From the cell containing the given text, extract its center point as [X, Y] coordinate. 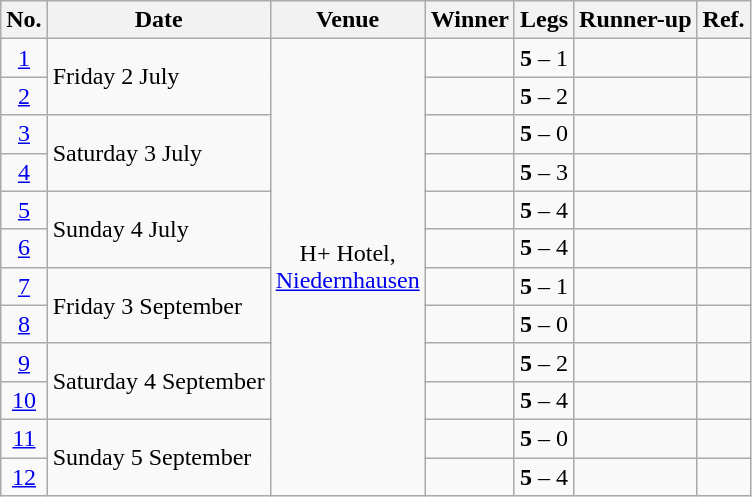
Winner [470, 20]
H+ Hotel, Niedernhausen [348, 268]
11 [24, 438]
10 [24, 400]
No. [24, 20]
Sunday 5 September [158, 457]
Runner-up [636, 20]
Saturday 3 July [158, 153]
9 [24, 362]
5 [24, 210]
8 [24, 324]
Friday 3 September [158, 305]
Sunday 4 July [158, 229]
Saturday 4 September [158, 381]
12 [24, 477]
Ref. [724, 20]
1 [24, 58]
5 – 3 [544, 172]
7 [24, 286]
Legs [544, 20]
Venue [348, 20]
2 [24, 96]
6 [24, 248]
3 [24, 134]
Friday 2 July [158, 77]
4 [24, 172]
Date [158, 20]
